From the cell containing the given text, extract its center point as [X, Y] coordinate. 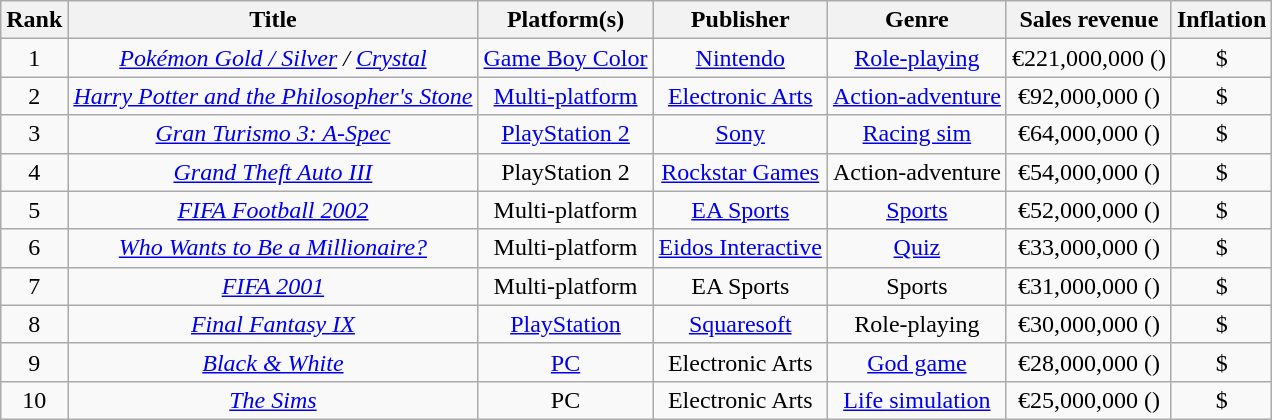
Who Wants to Be a Millionaire? [273, 248]
Sony [740, 134]
3 [34, 134]
PlayStation [566, 324]
Life simulation [916, 400]
6 [34, 248]
5 [34, 210]
1 [34, 58]
Pokémon Gold / Silver / Crystal [273, 58]
Quiz [916, 248]
€92,000,000 () [1088, 96]
7 [34, 286]
Inflation [1221, 20]
9 [34, 362]
Black & White [273, 362]
Rank [34, 20]
Nintendo [740, 58]
Sales revenue [1088, 20]
Genre [916, 20]
€221,000,000 () [1088, 58]
Gran Turismo 3: A-Spec [273, 134]
€28,000,000 () [1088, 362]
God game [916, 362]
Title [273, 20]
€25,000,000 () [1088, 400]
10 [34, 400]
Game Boy Color [566, 58]
Squaresoft [740, 324]
Grand Theft Auto III [273, 172]
FIFA 2001 [273, 286]
8 [34, 324]
€30,000,000 () [1088, 324]
Rockstar Games [740, 172]
Platform(s) [566, 20]
Harry Potter and the Philosopher's Stone [273, 96]
Eidos Interactive [740, 248]
Publisher [740, 20]
€31,000,000 () [1088, 286]
€33,000,000 () [1088, 248]
4 [34, 172]
Final Fantasy IX [273, 324]
Racing sim [916, 134]
€54,000,000 () [1088, 172]
FIFA Football 2002 [273, 210]
2 [34, 96]
€52,000,000 () [1088, 210]
The Sims [273, 400]
€64,000,000 () [1088, 134]
